Identify which cell holds the provided text, then report its [X, Y] central coordinate. 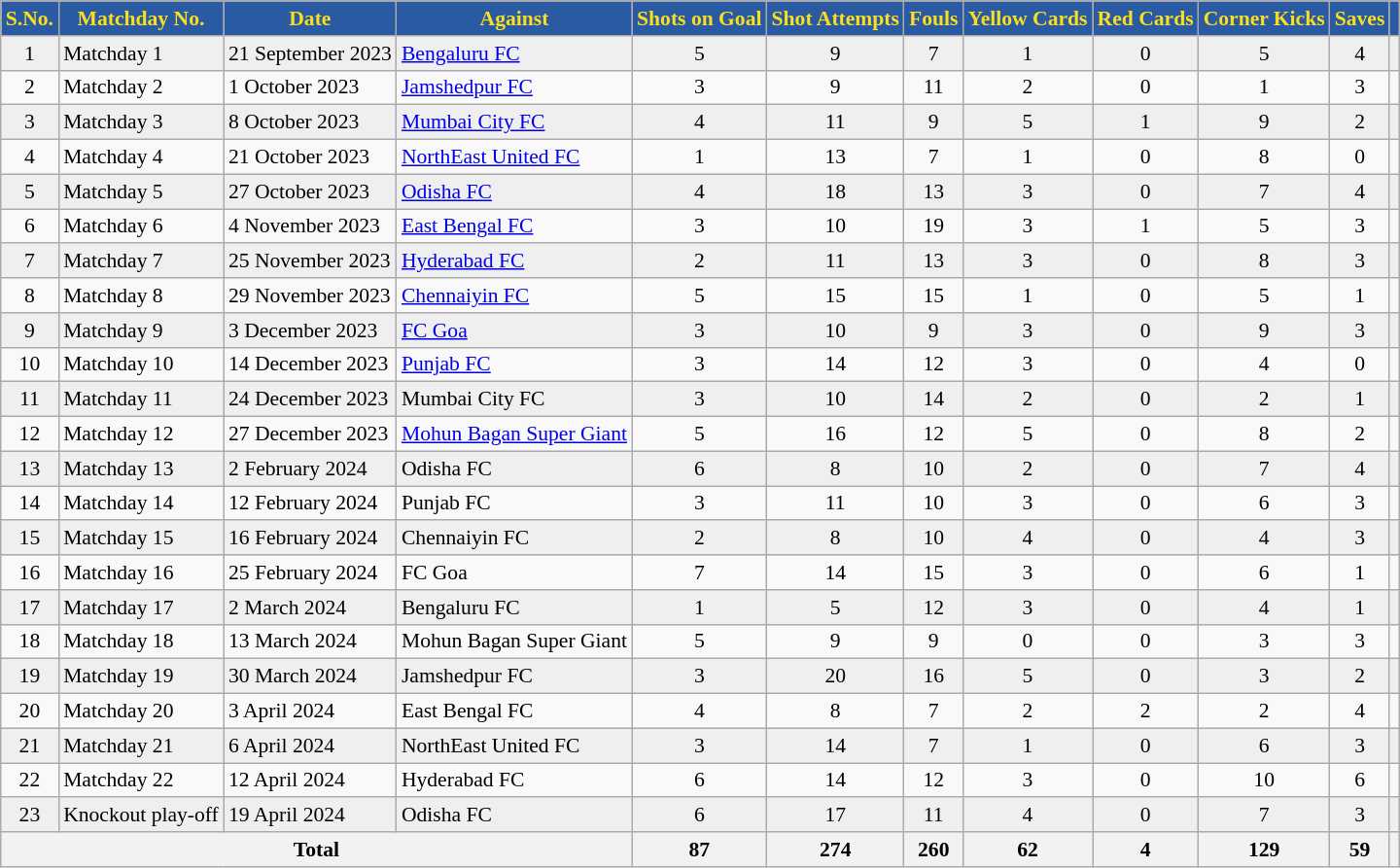
23 [29, 816]
24 December 2023 [310, 399]
30 March 2024 [310, 677]
16 February 2024 [310, 538]
Knockout play-off [141, 816]
12 April 2024 [310, 781]
Matchday 19 [141, 677]
Matchday 13 [141, 469]
Matchday 9 [141, 330]
Matchday 3 [141, 122]
Matchday 18 [141, 642]
21 September 2023 [310, 53]
Matchday 1 [141, 53]
Total [317, 850]
3 April 2024 [310, 712]
Matchday 5 [141, 191]
4 November 2023 [310, 226]
Matchday 21 [141, 746]
Matchday 7 [141, 261]
129 [1264, 850]
S.No. [29, 18]
Matchday 14 [141, 503]
22 [29, 781]
Matchday 15 [141, 538]
Matchday 2 [141, 87]
59 [1360, 850]
Matchday 16 [141, 573]
62 [1027, 850]
27 December 2023 [310, 434]
25 November 2023 [310, 261]
Matchday 4 [141, 157]
Red Cards [1145, 18]
274 [836, 850]
2 March 2024 [310, 608]
Matchday 12 [141, 434]
21 October 2023 [310, 157]
Matchday 17 [141, 608]
87 [699, 850]
Date [310, 18]
Yellow Cards [1027, 18]
2 February 2024 [310, 469]
25 February 2024 [310, 573]
13 March 2024 [310, 642]
Matchday 6 [141, 226]
Matchday 8 [141, 295]
Matchday 11 [141, 399]
Shots on Goal [699, 18]
Corner Kicks [1264, 18]
19 April 2024 [310, 816]
Matchday 22 [141, 781]
1 October 2023 [310, 87]
27 October 2023 [310, 191]
14 December 2023 [310, 365]
21 [29, 746]
Matchday 10 [141, 365]
6 April 2024 [310, 746]
3 December 2023 [310, 330]
260 [933, 850]
Saves [1360, 18]
Matchday 20 [141, 712]
8 October 2023 [310, 122]
Shot Attempts [836, 18]
Matchday No. [141, 18]
12 February 2024 [310, 503]
29 November 2023 [310, 295]
Fouls [933, 18]
Against [514, 18]
